Capture the cell that displays the provided text and extract its (X, Y) central coordinate. 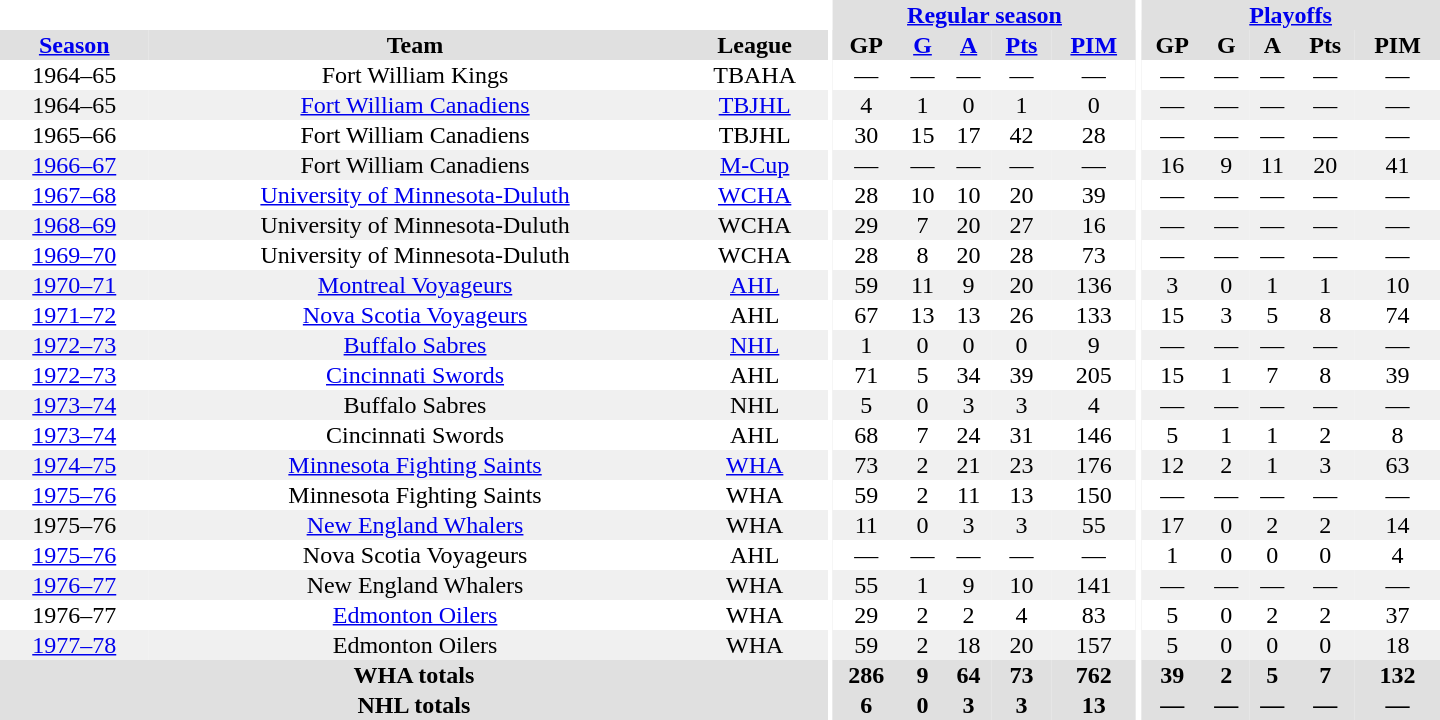
34 (969, 375)
64 (969, 675)
1967–68 (74, 195)
Fort William Kings (414, 75)
12 (1172, 465)
27 (1022, 225)
Team (414, 45)
205 (1094, 375)
41 (1398, 165)
157 (1094, 645)
42 (1022, 135)
1971–72 (74, 315)
1966–67 (74, 165)
31 (1022, 435)
26 (1022, 315)
68 (866, 435)
Regular season (984, 15)
24 (969, 435)
1965–66 (74, 135)
League (755, 45)
136 (1094, 285)
14 (1398, 525)
TBAHA (755, 75)
67 (866, 315)
150 (1094, 495)
133 (1094, 315)
Playoffs (1290, 15)
Montreal Voyageurs (414, 285)
71 (866, 375)
1977–78 (74, 645)
21 (969, 465)
762 (1094, 675)
1968–69 (74, 225)
1974–75 (74, 465)
286 (866, 675)
6 (866, 705)
63 (1398, 465)
1969–70 (74, 255)
23 (1022, 465)
176 (1094, 465)
1970–71 (74, 285)
M-Cup (755, 165)
132 (1398, 675)
37 (1398, 615)
74 (1398, 315)
30 (866, 135)
NHL totals (414, 705)
146 (1094, 435)
83 (1094, 615)
Season (74, 45)
WHA totals (414, 675)
141 (1094, 585)
